Return [X, Y] of the center of cell containing provided text 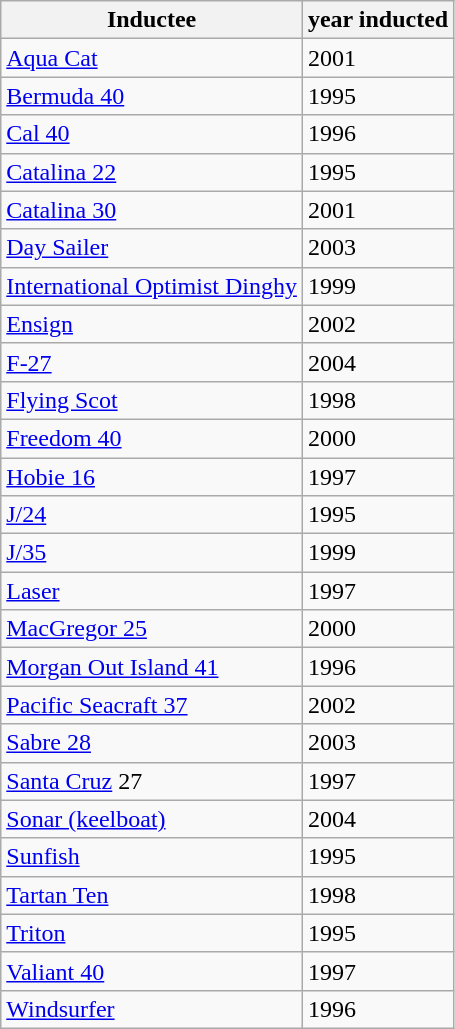
Bermuda 40 [152, 96]
Catalina 30 [152, 210]
Ensign [152, 324]
Aqua Cat [152, 58]
F-27 [152, 362]
Tartan Ten [152, 895]
Freedom 40 [152, 438]
J/24 [152, 515]
Cal 40 [152, 134]
Laser [152, 591]
Santa Cruz 27 [152, 781]
year inducted [378, 20]
Sabre 28 [152, 743]
Hobie 16 [152, 477]
Sonar (keelboat) [152, 819]
Day Sailer [152, 248]
Sunfish [152, 857]
International Optimist Dinghy [152, 286]
Pacific Seacraft 37 [152, 705]
Triton [152, 933]
Inductee [152, 20]
Flying Scot [152, 400]
Windsurfer [152, 1009]
Valiant 40 [152, 971]
J/35 [152, 553]
MacGregor 25 [152, 629]
Morgan Out Island 41 [152, 667]
Catalina 22 [152, 172]
